Find where the given text appears and provide that cell's center as (x, y) coordinate. 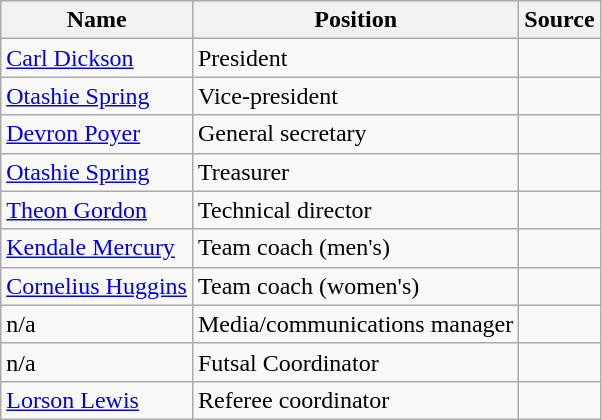
Futsal Coordinator (355, 362)
General secretary (355, 134)
Position (355, 20)
Theon Gordon (97, 210)
Media/communications manager (355, 324)
Team coach (women's) (355, 286)
Technical director (355, 210)
Source (560, 20)
Lorson Lewis (97, 400)
Treasurer (355, 172)
Name (97, 20)
President (355, 58)
Cornelius Huggins (97, 286)
Devron Poyer (97, 134)
Referee coordinator (355, 400)
Kendale Mercury (97, 248)
Team coach (men's) (355, 248)
Vice-president (355, 96)
Carl Dickson (97, 58)
